Search for the cell housing the specified text and yield its (x, y) center coordinate. 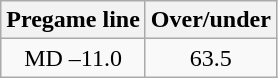
63.5 (210, 58)
MD –11.0 (74, 58)
Pregame line (74, 20)
Over/under (210, 20)
